Provide the [x, y] coordinate of the cell's center where the given text is located.  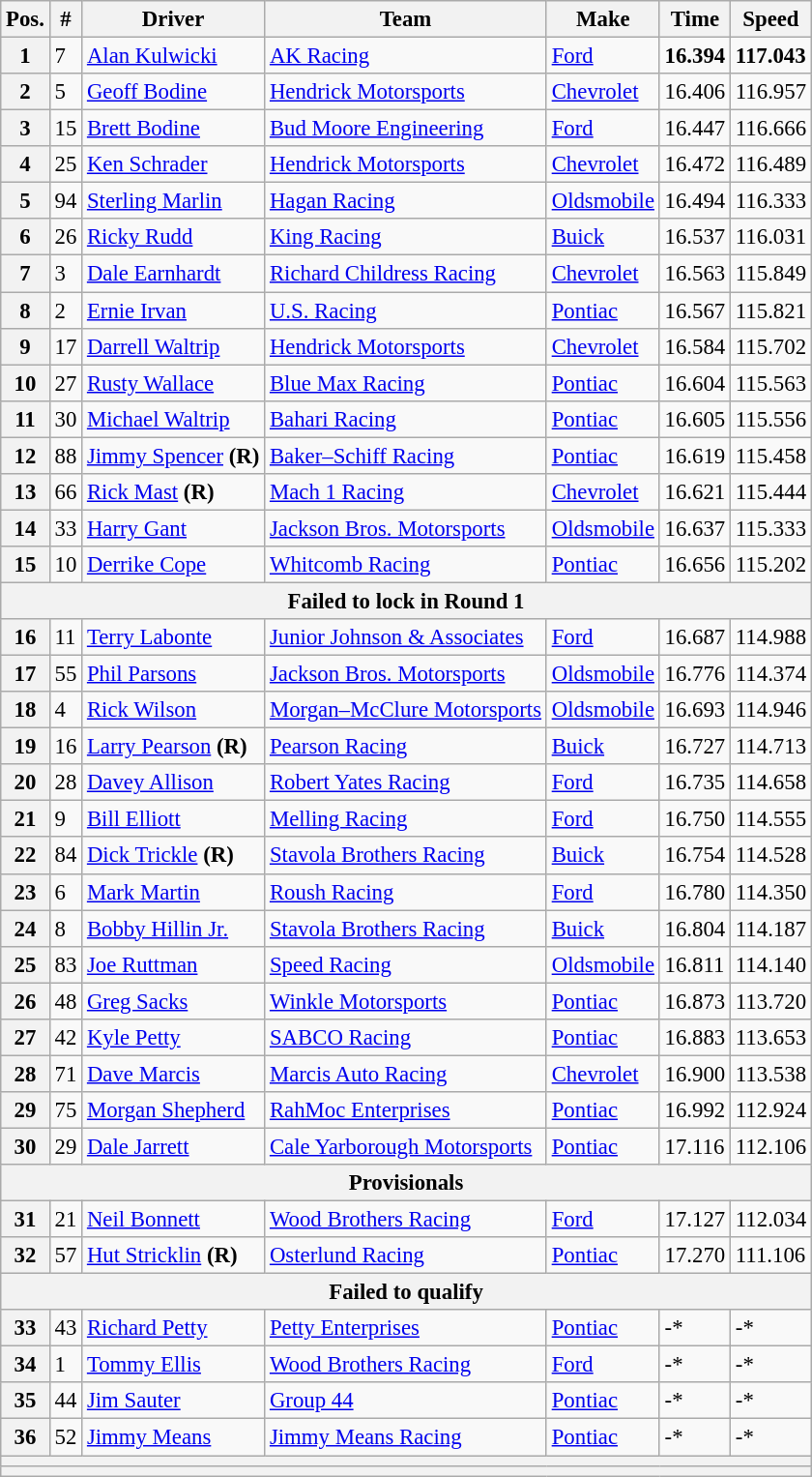
Kyle Petty [174, 1038]
Petty Enterprises [406, 1328]
16.811 [694, 964]
Speed [771, 19]
16.394 [694, 56]
116.489 [771, 164]
Ernie Irvan [174, 310]
Melling Racing [406, 819]
34 [25, 1365]
Sterling Marlin [174, 201]
115.458 [771, 456]
Junior Johnson & Associates [406, 637]
Dick Trickle (R) [174, 856]
114.988 [771, 637]
Dave Marcis [174, 1074]
115.702 [771, 346]
Hut Stricklin (R) [174, 1255]
16.637 [694, 528]
16.992 [694, 1110]
16.780 [694, 892]
112.034 [771, 1220]
Geoff Bodine [174, 92]
115.563 [771, 383]
116.333 [771, 201]
16.727 [694, 747]
44 [66, 1402]
SABCO Racing [406, 1038]
Bill Elliott [174, 819]
71 [66, 1074]
Harry Gant [174, 528]
16.567 [694, 310]
115.849 [771, 274]
Terry Labonte [174, 637]
Pearson Racing [406, 747]
Mach 1 Racing [406, 492]
Osterlund Racing [406, 1255]
75 [66, 1110]
16.605 [694, 419]
35 [25, 1402]
23 [25, 892]
Tommy Ellis [174, 1365]
Mark Martin [174, 892]
U.S. Racing [406, 310]
16.563 [694, 274]
Failed to lock in Round 1 [406, 601]
Bahari Racing [406, 419]
Richard Petty [174, 1328]
Rick Mast (R) [174, 492]
16.584 [694, 346]
Michael Waltrip [174, 419]
114.140 [771, 964]
16.447 [694, 129]
Alan Kulwicki [174, 56]
19 [25, 747]
Failed to qualify [406, 1292]
114.946 [771, 710]
Hagan Racing [406, 201]
31 [25, 1220]
36 [25, 1437]
Winkle Motorsports [406, 1001]
Dale Jarrett [174, 1146]
32 [25, 1255]
16.776 [694, 674]
16.619 [694, 456]
114.658 [771, 783]
12 [25, 456]
88 [66, 456]
Driver [174, 19]
42 [66, 1038]
16.472 [694, 164]
16.735 [694, 783]
114.187 [771, 929]
RahMoc Enterprises [406, 1110]
Time [694, 19]
Group 44 [406, 1402]
King Racing [406, 237]
16.537 [694, 237]
111.106 [771, 1255]
20 [25, 783]
115.202 [771, 565]
Marcis Auto Racing [406, 1074]
114.350 [771, 892]
55 [66, 674]
114.555 [771, 819]
Dale Earnhardt [174, 274]
17.127 [694, 1220]
43 [66, 1328]
113.538 [771, 1074]
Make [603, 19]
Darrell Waltrip [174, 346]
Derrike Cope [174, 565]
Phil Parsons [174, 674]
16.804 [694, 929]
16.693 [694, 710]
14 [25, 528]
Roush Racing [406, 892]
17.116 [694, 1146]
24 [25, 929]
112.924 [771, 1110]
116.957 [771, 92]
83 [66, 964]
16.494 [694, 201]
16.900 [694, 1074]
117.043 [771, 56]
Jimmy Means Racing [406, 1437]
22 [25, 856]
Rick Wilson [174, 710]
Bobby Hillin Jr. [174, 929]
Whitcomb Racing [406, 565]
52 [66, 1437]
# [66, 19]
114.528 [771, 856]
114.374 [771, 674]
115.821 [771, 310]
112.106 [771, 1146]
Brett Bodine [174, 129]
115.333 [771, 528]
Bud Moore Engineering [406, 129]
Neil Bonnett [174, 1220]
16.621 [694, 492]
16.604 [694, 383]
Joe Ruttman [174, 964]
13 [25, 492]
115.444 [771, 492]
18 [25, 710]
Baker–Schiff Racing [406, 456]
Blue Max Racing [406, 383]
Jimmy Spencer (R) [174, 456]
Jimmy Means [174, 1437]
Morgan Shepherd [174, 1110]
57 [66, 1255]
113.720 [771, 1001]
Robert Yates Racing [406, 783]
84 [66, 856]
Larry Pearson (R) [174, 747]
115.556 [771, 419]
Davey Allison [174, 783]
116.666 [771, 129]
Team [406, 19]
Jim Sauter [174, 1402]
Morgan–McClure Motorsports [406, 710]
Rusty Wallace [174, 383]
Speed Racing [406, 964]
66 [66, 492]
Cale Yarborough Motorsports [406, 1146]
Provisionals [406, 1183]
Greg Sacks [174, 1001]
16.406 [694, 92]
113.653 [771, 1038]
16.750 [694, 819]
116.031 [771, 237]
Ricky Rudd [174, 237]
AK Racing [406, 56]
Pos. [25, 19]
16.883 [694, 1038]
17.270 [694, 1255]
114.713 [771, 747]
48 [66, 1001]
Richard Childress Racing [406, 274]
16.687 [694, 637]
16.656 [694, 565]
16.754 [694, 856]
94 [66, 201]
Ken Schrader [174, 164]
16.873 [694, 1001]
